Extract the (X, Y) coordinate from the center of the cell holding the provided text.  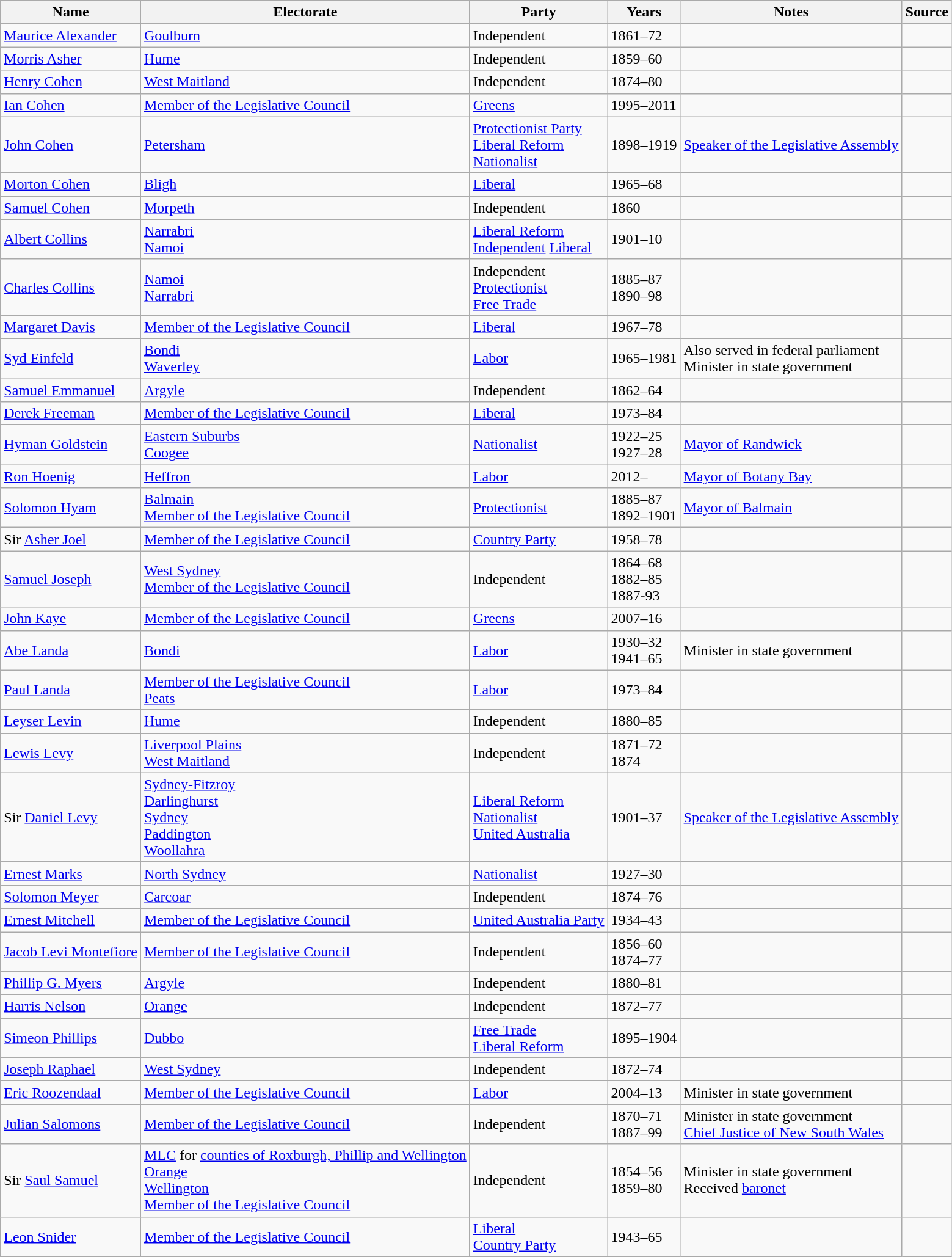
1862–64 (644, 390)
Joseph Raphael (71, 1069)
1934–43 (644, 920)
Mayor of Randwick (791, 445)
Ron Hoenig (71, 476)
2012– (644, 476)
United Australia Party (539, 920)
Carcoar (305, 897)
Margaret Davis (71, 327)
Bondi (305, 650)
Jacob Levi Montefiore (71, 952)
1885–871890–98 (644, 287)
Morpeth (305, 208)
Albert Collins (71, 239)
1856–601874–77 (644, 952)
Name (71, 12)
MLC for counties of Roxburgh, Phillip and WellingtonOrangeWellingtonMember of the Legislative Council (305, 1180)
Liverpool PlainsWest Maitland (305, 752)
1898–1919 (644, 145)
2004–13 (644, 1093)
Samuel Joseph (71, 579)
Samuel Cohen (71, 208)
1880–85 (644, 721)
Heffron (305, 476)
Hyman Goldstein (71, 445)
Liberal ReformIndependent Liberal (539, 239)
Protectionist (539, 508)
Minister in state governmentChief Justice of New South Wales (791, 1124)
1967–78 (644, 327)
Party (539, 12)
Paul Landa (71, 690)
Ian Cohen (71, 105)
Simeon Phillips (71, 1038)
Samuel Emmanuel (71, 390)
1872–74 (644, 1069)
NarrabriNamoi (305, 239)
1870–711887–99 (644, 1124)
Bligh (305, 184)
Years (644, 12)
1930–321941–65 (644, 650)
1874–76 (644, 897)
West Maitland (305, 82)
Free TradeLiberal Reform (539, 1038)
1901–37 (644, 817)
Leyser Levin (71, 721)
1874–80 (644, 82)
Phillip G. Myers (71, 983)
Protectionist PartyLiberal ReformNationalist (539, 145)
Member of the Legislative CouncilPeats (305, 690)
1864–681882–851887-93 (644, 579)
Lewis Levy (71, 752)
1927–30 (644, 873)
Source (927, 12)
1922–251927–28 (644, 445)
1859–60 (644, 59)
Harris Nelson (71, 1007)
West SydneyMember of the Legislative Council (305, 579)
John Cohen (71, 145)
Maurice Alexander (71, 35)
Morton Cohen (71, 184)
Also served in federal parliamentMinister in state government (791, 358)
Leon Snider (71, 1236)
BondiWaverley (305, 358)
North Sydney (305, 873)
IndependentProtectionistFree Trade (539, 287)
1880–81 (644, 983)
Sydney-FitzroyDarlinghurstSydneyPaddingtonWoollahra (305, 817)
1860 (644, 208)
Morris Asher (71, 59)
2007–16 (644, 619)
Eric Roozendaal (71, 1093)
1871–721874 (644, 752)
West Sydney (305, 1069)
1872–77 (644, 1007)
Sir Daniel Levy (71, 817)
Minister in state governmentReceived baronet (791, 1180)
Derek Freeman (71, 414)
Abe Landa (71, 650)
Solomon Hyam (71, 508)
1965–1981 (644, 358)
Charles Collins (71, 287)
Sir Asher Joel (71, 539)
Notes (791, 12)
Goulburn (305, 35)
1895–1904 (644, 1038)
Dubbo (305, 1038)
Liberal ReformNationalistUnited Australia (539, 817)
Ernest Mitchell (71, 920)
Mayor of Balmain (791, 508)
BalmainMember of the Legislative Council (305, 508)
Solomon Meyer (71, 897)
Mayor of Botany Bay (791, 476)
1885–871892–1901 (644, 508)
Syd Einfeld (71, 358)
Henry Cohen (71, 82)
1854–561859–80 (644, 1180)
Julian Salomons (71, 1124)
1995–2011 (644, 105)
1965–68 (644, 184)
1901–10 (644, 239)
1943–65 (644, 1236)
Sir Saul Samuel (71, 1180)
LiberalCountry Party (539, 1236)
Eastern SuburbsCoogee (305, 445)
1958–78 (644, 539)
Electorate (305, 12)
1861–72 (644, 35)
NamoiNarrabri (305, 287)
John Kaye (71, 619)
Country Party (539, 539)
Ernest Marks (71, 873)
Orange (305, 1007)
Petersham (305, 145)
